Scan for the cell matching the given text and deliver its (X, Y) coordinate at center. 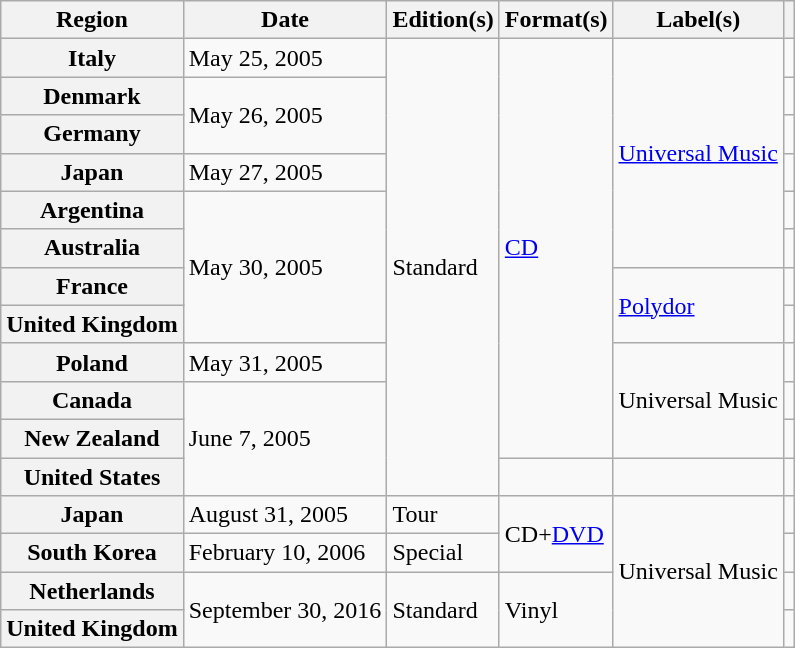
Edition(s) (443, 20)
Netherlands (92, 591)
Special (443, 553)
May 31, 2005 (285, 362)
February 10, 2006 (285, 553)
Polydor (698, 305)
Italy (92, 58)
May 30, 2005 (285, 267)
May 27, 2005 (285, 172)
New Zealand (92, 438)
Poland (92, 362)
Germany (92, 134)
September 30, 2016 (285, 610)
Vinyl (556, 610)
Tour (443, 515)
June 7, 2005 (285, 438)
Canada (92, 400)
France (92, 286)
Denmark (92, 96)
Label(s) (698, 20)
CD+DVD (556, 534)
CD (556, 248)
May 26, 2005 (285, 115)
Format(s) (556, 20)
Argentina (92, 210)
May 25, 2005 (285, 58)
Date (285, 20)
Region (92, 20)
August 31, 2005 (285, 515)
Australia (92, 248)
South Korea (92, 553)
United States (92, 477)
